Search for the cell housing the specified text and yield its [x, y] center coordinate. 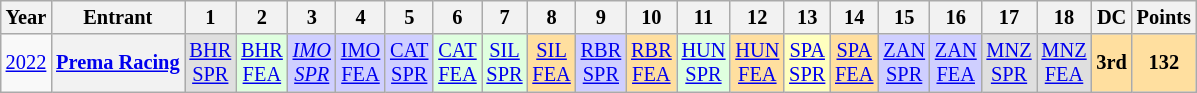
MNZSPR [1010, 63]
17 [1010, 17]
ZANFEA [956, 63]
IMOFEA [360, 63]
11 [704, 17]
MNZFEA [1064, 63]
12 [757, 17]
15 [904, 17]
8 [551, 17]
4 [360, 17]
14 [854, 17]
ZANSPR [904, 63]
HUNSPR [704, 63]
Entrant [118, 17]
3 [312, 17]
2022 [26, 63]
3rd [1112, 63]
132 [1164, 63]
Points [1164, 17]
13 [807, 17]
Prema Racing [118, 63]
BHRSPR [210, 63]
CATSPR [409, 63]
RBRFEA [651, 63]
DC [1112, 17]
RBRSPR [601, 63]
Year [26, 17]
7 [505, 17]
SPAFEA [854, 63]
IMOSPR [312, 63]
9 [601, 17]
SILSPR [505, 63]
16 [956, 17]
6 [457, 17]
BHRFEA [262, 63]
10 [651, 17]
5 [409, 17]
SPASPR [807, 63]
18 [1064, 17]
HUNFEA [757, 63]
2 [262, 17]
CATFEA [457, 63]
SILFEA [551, 63]
1 [210, 17]
